Locate the cell with the specified text and output its [X, Y] center coordinate. 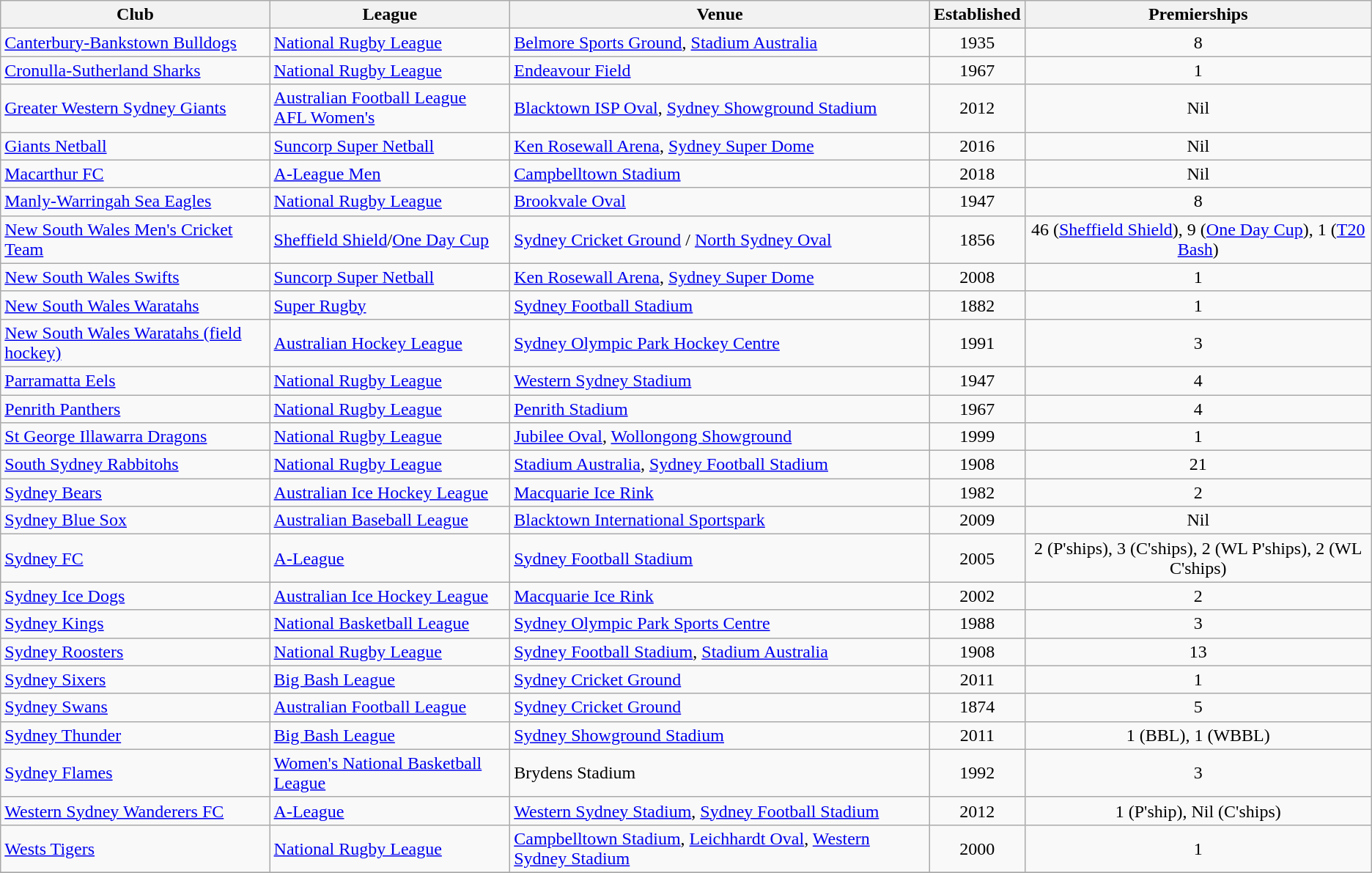
2018 [977, 174]
Greater Western Sydney Giants [135, 108]
Parramatta Eels [135, 380]
A-League Men [390, 174]
Canterbury-Bankstown Bulldogs [135, 43]
Giants Netball [135, 146]
1999 [977, 437]
Sydney Olympic Park Hockey Centre [720, 343]
Penrith Panthers [135, 408]
Sydney Bears [135, 493]
21 [1198, 465]
Sydney Blue Sox [135, 520]
Sydney FC [135, 559]
Sydney Sixers [135, 679]
Sydney Football Stadium, Stadium Australia [720, 652]
Endeavour Field [720, 70]
Campbelltown Stadium [720, 174]
1 (BBL), 1 (WBBL) [1198, 735]
South Sydney Rabbitohs [135, 465]
Manly-Warringah Sea Eagles [135, 202]
Sydney Flames [135, 773]
1935 [977, 43]
1882 [977, 305]
1856 [977, 239]
1874 [977, 707]
St George Illawarra Dragons [135, 437]
13 [1198, 652]
2 (P'ships), 3 (C'ships), 2 (WL P'ships), 2 (WL C'ships) [1198, 559]
Cronulla-Sutherland Sharks [135, 70]
Blacktown ISP Oval, Sydney Showground Stadium [720, 108]
Penrith Stadium [720, 408]
New South Wales Waratahs [135, 305]
Belmore Sports Ground, Stadium Australia [720, 43]
Western Sydney Wanderers FC [135, 811]
2005 [977, 559]
Australian Hockey League [390, 343]
Premierships [1198, 15]
1982 [977, 493]
1 (P'ship), Nil (C'ships) [1198, 811]
Jubilee Oval, Wollongong Showground [720, 437]
New South Wales Waratahs (field hockey) [135, 343]
Sydney Ice Dogs [135, 596]
46 (Sheffield Shield), 9 (One Day Cup), 1 (T20 Bash) [1198, 239]
Women's National Basketball League [390, 773]
Sheffield Shield/One Day Cup [390, 239]
1991 [977, 343]
2016 [977, 146]
Sydney Swans [135, 707]
New South Wales Men's Cricket Team [135, 239]
Sydney Kings [135, 624]
Established [977, 15]
Wests Tigers [135, 849]
Sydney Thunder [135, 735]
Club [135, 15]
Super Rugby [390, 305]
2009 [977, 520]
2000 [977, 849]
Australian Football LeagueAFL Women's [390, 108]
Sydney Cricket Ground / North Sydney Oval [720, 239]
Australian Football League [390, 707]
Campbelltown Stadium, Leichhardt Oval, Western Sydney Stadium [720, 849]
Sydney Roosters [135, 652]
New South Wales Swifts [135, 277]
Blacktown International Sportspark [720, 520]
Venue [720, 15]
Stadium Australia, Sydney Football Stadium [720, 465]
2002 [977, 596]
1988 [977, 624]
Brookvale Oval [720, 202]
League [390, 15]
Western Sydney Stadium [720, 380]
Sydney Showground Stadium [720, 735]
National Basketball League [390, 624]
Australian Baseball League [390, 520]
5 [1198, 707]
Sydney Olympic Park Sports Centre [720, 624]
1992 [977, 773]
Macarthur FC [135, 174]
2008 [977, 277]
Western Sydney Stadium, Sydney Football Stadium [720, 811]
Brydens Stadium [720, 773]
